Search for the cell housing the specified text and yield its (x, y) center coordinate. 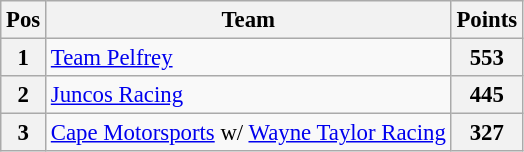
1 (24, 58)
327 (486, 133)
Points (486, 20)
Pos (24, 20)
Cape Motorsports w/ Wayne Taylor Racing (249, 133)
445 (486, 95)
3 (24, 133)
Juncos Racing (249, 95)
Team (249, 20)
553 (486, 58)
2 (24, 95)
Team Pelfrey (249, 58)
